Capture the cell that displays the provided text and extract its (X, Y) central coordinate. 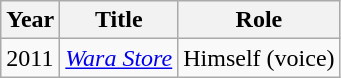
2011 (30, 58)
Title (119, 20)
Year (30, 20)
Role (259, 20)
Himself (voice) (259, 58)
Wara Store (119, 58)
